From the cell containing the given text, extract its center point as [x, y] coordinate. 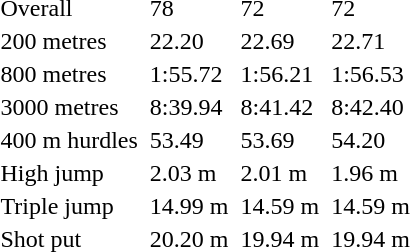
14.59 m [280, 206]
2.03 m [189, 173]
8:41.42 [280, 107]
53.69 [280, 140]
2.01 m [280, 173]
22.69 [280, 41]
8:39.94 [189, 107]
14.99 m [189, 206]
53.49 [189, 140]
1:56.21 [280, 74]
22.20 [189, 41]
1:55.72 [189, 74]
